From the cell containing the given text, extract its center point as [X, Y] coordinate. 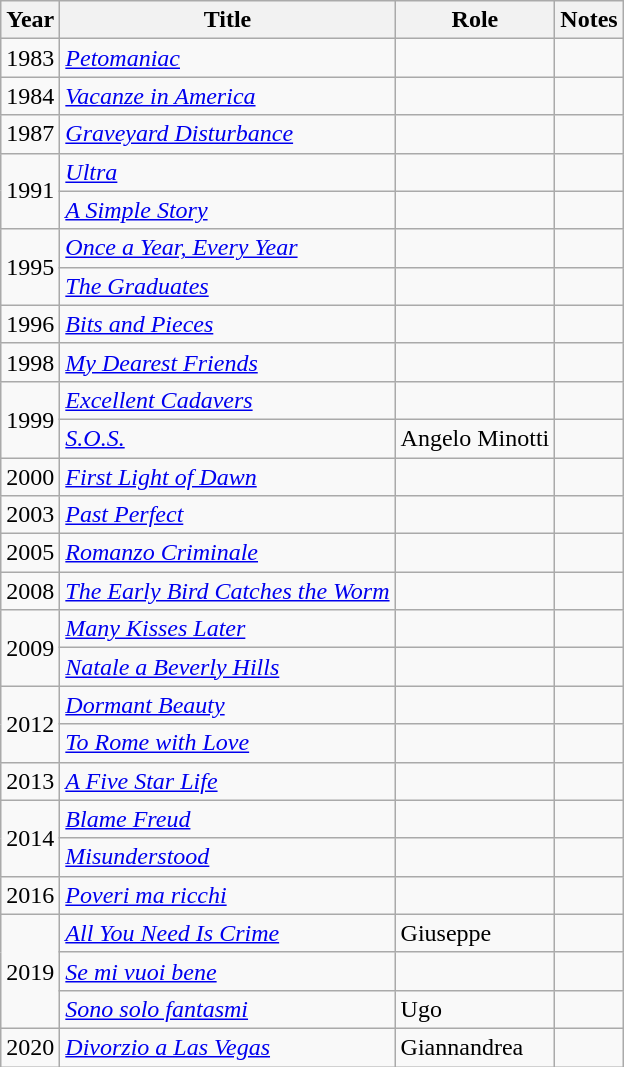
1996 [30, 324]
1987 [30, 134]
2019 [30, 971]
Graveyard Disturbance [228, 134]
Ugo [475, 1009]
Ultra [228, 172]
Giannandrea [475, 1047]
All You Need Is Crime [228, 933]
1991 [30, 191]
Se mi vuoi bene [228, 971]
2009 [30, 648]
2020 [30, 1047]
A Five Star Life [228, 781]
Excellent Cadavers [228, 400]
Natale a Beverly Hills [228, 667]
Romanzo Criminale [228, 553]
2016 [30, 895]
2000 [30, 477]
2003 [30, 515]
Vacanze in America [228, 96]
1983 [30, 58]
2014 [30, 838]
S.O.S. [228, 438]
Notes [589, 20]
Many Kisses Later [228, 629]
The Graduates [228, 286]
First Light of Dawn [228, 477]
1995 [30, 267]
Giuseppe [475, 933]
Blame Freud [228, 819]
Angelo Minotti [475, 438]
Title [228, 20]
Past Perfect [228, 515]
Poveri ma ricchi [228, 895]
1999 [30, 419]
1984 [30, 96]
Misunderstood [228, 857]
2012 [30, 724]
Dormant Beauty [228, 705]
Once a Year, Every Year [228, 248]
Role [475, 20]
Petomaniac [228, 58]
Divorzio a Las Vegas [228, 1047]
Sono solo fantasmi [228, 1009]
1998 [30, 362]
My Dearest Friends [228, 362]
Year [30, 20]
2005 [30, 553]
2013 [30, 781]
Bits and Pieces [228, 324]
A Simple Story [228, 210]
To Rome with Love [228, 743]
The Early Bird Catches the Worm [228, 591]
2008 [30, 591]
